Extract the (x, y) coordinate from the center of the cell holding the provided text.  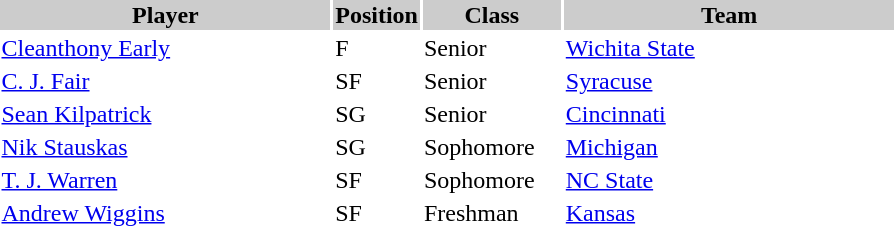
Sean Kilpatrick (166, 114)
Player (166, 15)
Team (729, 15)
Cleanthony Early (166, 48)
Position (377, 15)
Class (492, 15)
Cincinnati (729, 114)
T. J. Warren (166, 180)
Nik Stauskas (166, 147)
Wichita State (729, 48)
NC State (729, 180)
Syracuse (729, 81)
Michigan (729, 147)
C. J. Fair (166, 81)
F (377, 48)
